Extract the (X, Y) coordinate from the center of the cell holding the provided text.  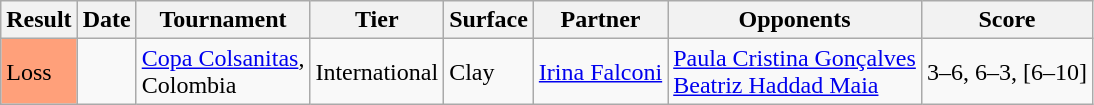
Opponents (795, 20)
International (377, 72)
Date (106, 20)
Surface (489, 20)
3–6, 6–3, [6–10] (1006, 72)
Clay (489, 72)
Partner (600, 20)
Loss (39, 72)
Tournament (223, 20)
Copa Colsanitas, Colombia (223, 72)
Irina Falconi (600, 72)
Tier (377, 20)
Result (39, 20)
Paula Cristina Gonçalves Beatriz Haddad Maia (795, 72)
Score (1006, 20)
